Pinpoint the cell where the given text exists, returning its [x, y] midpoint coordinate. 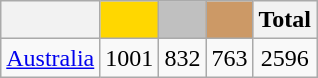
2596 [285, 58]
832 [182, 58]
1001 [130, 58]
763 [230, 58]
Australia [50, 58]
Total [285, 20]
